Scan for the cell matching the given text and deliver its (x, y) coordinate at center. 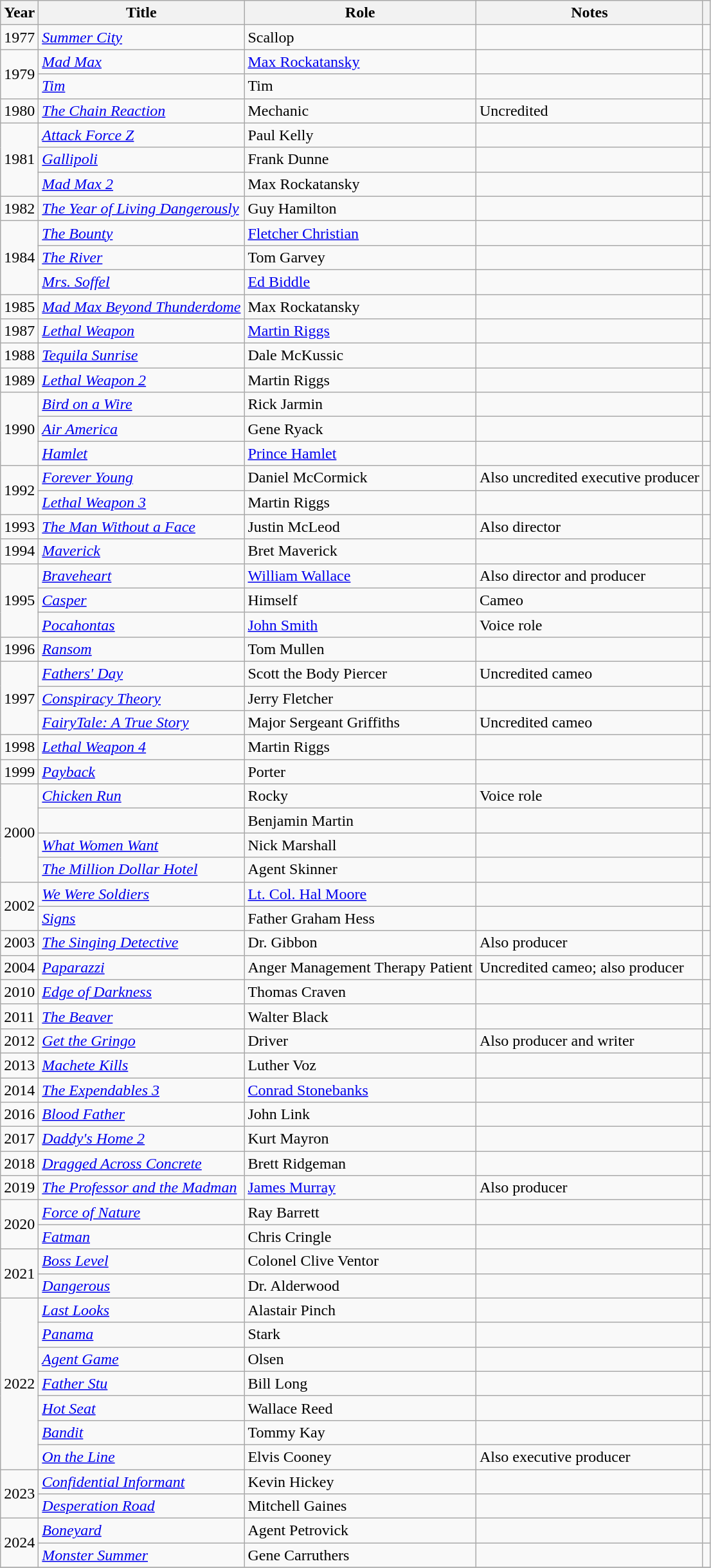
1977 (19, 37)
Dragged Across Concrete (141, 1163)
Guy Hamilton (360, 208)
Pocahontas (141, 624)
Ransom (141, 649)
Also producer and writer (589, 1041)
Uncredited cameo; also producer (589, 967)
Braveheart (141, 576)
Conrad Stonebanks (360, 1090)
1999 (19, 772)
Bret Maverick (360, 551)
Wallace Reed (360, 1408)
Bill Long (360, 1383)
1979 (19, 74)
Get the Gringo (141, 1041)
Dale McKussic (360, 356)
Gene Ryack (360, 429)
Lethal Weapon 2 (141, 380)
Desperation Road (141, 1506)
Also director (589, 527)
Porter (360, 772)
Himself (360, 600)
Olsen (360, 1359)
Chicken Run (141, 796)
Driver (360, 1041)
Jerry Fletcher (360, 698)
Last Looks (141, 1310)
Casper (141, 600)
Dangerous (141, 1286)
2004 (19, 967)
2000 (19, 833)
Ed Biddle (360, 282)
On the Line (141, 1457)
Panama (141, 1335)
2010 (19, 992)
2003 (19, 943)
2020 (19, 1225)
Forever Young (141, 478)
Boss Level (141, 1261)
Agent Skinner (360, 870)
The Singing Detective (141, 943)
Cameo (589, 600)
Gallipoli (141, 160)
What Women Want (141, 845)
Lethal Weapon 4 (141, 747)
2018 (19, 1163)
Chris Cringle (360, 1237)
2023 (19, 1493)
Luther Voz (360, 1065)
Frank Dunne (360, 160)
1988 (19, 356)
Father Stu (141, 1383)
1989 (19, 380)
1996 (19, 649)
2014 (19, 1090)
Payback (141, 772)
Thomas Craven (360, 992)
Title (141, 13)
Kurt Mayron (360, 1139)
John Link (360, 1115)
Brett Ridgeman (360, 1163)
1998 (19, 747)
Colonel Clive Ventor (360, 1261)
We Were Soldiers (141, 894)
Anger Management Therapy Patient (360, 967)
1987 (19, 331)
Nick Marshall (360, 845)
The Professor and the Madman (141, 1188)
2021 (19, 1273)
Year (19, 13)
2017 (19, 1139)
1995 (19, 600)
Blood Father (141, 1115)
FairyTale: A True Story (141, 723)
Bird on a Wire (141, 405)
2012 (19, 1041)
Rocky (360, 796)
Kevin Hickey (360, 1481)
Mechanic (360, 111)
Rick Jarmin (360, 405)
Boneyard (141, 1531)
Mad Max (141, 62)
Attack Force Z (141, 135)
1990 (19, 429)
The Year of Living Dangerously (141, 208)
1984 (19, 257)
2022 (19, 1383)
1985 (19, 307)
Hamlet (141, 453)
Signs (141, 918)
Role (360, 13)
2013 (19, 1065)
James Murray (360, 1188)
2002 (19, 906)
Also director and producer (589, 576)
Benjamin Martin (360, 821)
The Beaver (141, 1016)
1992 (19, 490)
The Chain Reaction (141, 111)
Agent Game (141, 1359)
Tom Mullen (360, 649)
Maverick (141, 551)
1993 (19, 527)
Major Sergeant Griffiths (360, 723)
The Man Without a Face (141, 527)
Dr. Alderwood (360, 1286)
1997 (19, 698)
Bandit (141, 1432)
Daniel McCormick (360, 478)
Mad Max 2 (141, 184)
2024 (19, 1543)
Summer City (141, 37)
Agent Petrovick (360, 1531)
Fletcher Christian (360, 233)
Machete Kills (141, 1065)
Hot Seat (141, 1408)
Fatman (141, 1237)
Also uncredited executive producer (589, 478)
Paul Kelly (360, 135)
Edge of Darkness (141, 992)
Also executive producer (589, 1457)
Walter Black (360, 1016)
2016 (19, 1115)
Monster Summer (141, 1555)
Lt. Col. Hal Moore (360, 894)
Force of Nature (141, 1212)
The Million Dollar Hotel (141, 870)
Scallop (360, 37)
Tom Garvey (360, 257)
Father Graham Hess (360, 918)
Mitchell Gaines (360, 1506)
Elvis Cooney (360, 1457)
Notes (589, 13)
Prince Hamlet (360, 453)
The River (141, 257)
Conspiracy Theory (141, 698)
Confidential Informant (141, 1481)
1981 (19, 160)
Stark (360, 1335)
Fathers' Day (141, 673)
Mad Max Beyond Thunderdome (141, 307)
Air America (141, 429)
Daddy's Home 2 (141, 1139)
2011 (19, 1016)
2019 (19, 1188)
Paparazzi (141, 967)
Justin McLeod (360, 527)
Lethal Weapon 3 (141, 502)
William Wallace (360, 576)
Lethal Weapon (141, 331)
The Expendables 3 (141, 1090)
1982 (19, 208)
1994 (19, 551)
Gene Carruthers (360, 1555)
Alastair Pinch (360, 1310)
1980 (19, 111)
Scott the Body Piercer (360, 673)
Ray Barrett (360, 1212)
Uncredited (589, 111)
Mrs. Soffel (141, 282)
Tommy Kay (360, 1432)
Tequila Sunrise (141, 356)
The Bounty (141, 233)
Dr. Gibbon (360, 943)
John Smith (360, 624)
